Detect which cell encompasses the target text, then output its (x, y) center coordinate. 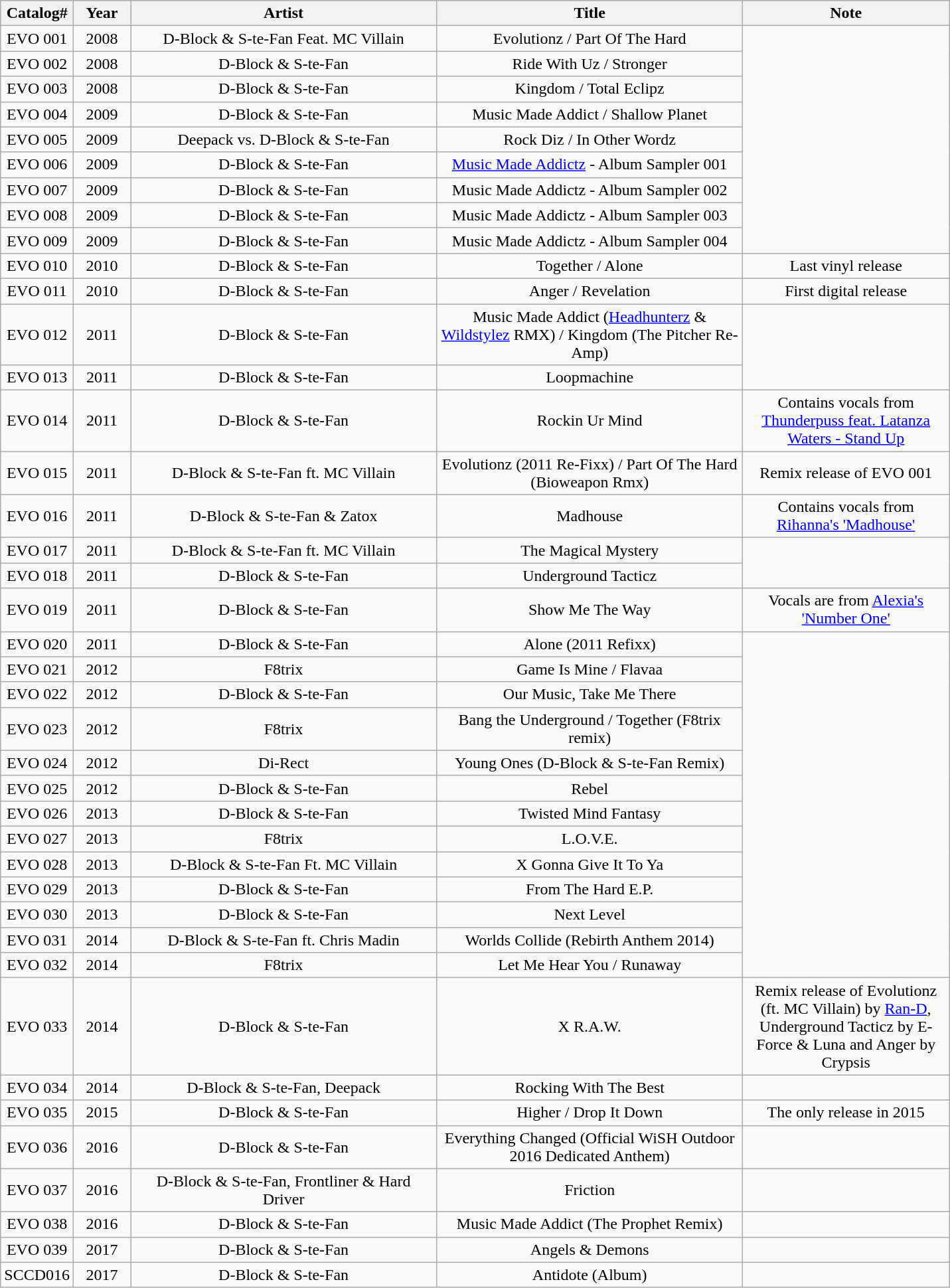
Antidote (Album) (590, 1275)
EVO 017 (37, 550)
EVO 024 (37, 763)
Year (102, 13)
Catalog# (37, 13)
EVO 018 (37, 576)
D-Block & S-te-Fan & Zatox (284, 517)
Bang the Underground / Together (F8trix remix) (590, 729)
EVO 037 (37, 1190)
Worlds Collide (Rebirth Anthem 2014) (590, 940)
D-Block & S-te-Fan Feat. MC Villain (284, 39)
Remix release of EVO 001 (846, 473)
Di-Rect (284, 763)
Alone (2011 Refixx) (590, 644)
Rebel (590, 788)
Rock Diz / In Other Wordz (590, 139)
SCCD016 (37, 1275)
Music Made Addict / Shallow Planet (590, 114)
Title (590, 13)
Madhouse (590, 517)
EVO 032 (37, 965)
Music Made Addictz - Album Sampler 001 (590, 165)
Kingdom / Total Eclipz (590, 89)
Contains vocals from Thunderpuss feat. Latanza Waters - Stand Up (846, 421)
EVO 025 (37, 788)
Music Made Addictz - Album Sampler 004 (590, 240)
Music Made Addict (The Prophet Remix) (590, 1224)
Last vinyl release (846, 266)
Next Level (590, 915)
EVO 039 (37, 1249)
EVO 031 (37, 940)
Twisted Mind Fantasy (590, 813)
EVO 006 (37, 165)
EVO 033 (37, 1026)
The only release in 2015 (846, 1113)
Evolutionz (2011 Re-Fixx) / Part Of The Hard (Bioweapon Rmx) (590, 473)
Deepack vs. D-Block & S-te-Fan (284, 139)
EVO 036 (37, 1147)
EVO 030 (37, 915)
EVO 001 (37, 39)
EVO 022 (37, 694)
Music Made Addictz - Album Sampler 003 (590, 215)
EVO 021 (37, 669)
EVO 035 (37, 1113)
From The Hard E.P. (590, 890)
D-Block & S-te-Fan ft. Chris Madin (284, 940)
Rocking With The Best (590, 1087)
Music Made Addict (Headhunterz & Wildstylez RMX) / Kingdom (The Pitcher Re-Amp) (590, 335)
EVO 014 (37, 421)
EVO 015 (37, 473)
Anger / Revelation (590, 291)
Vocals are from Alexia's 'Number One' (846, 609)
L.O.V.E. (590, 839)
EVO 007 (37, 190)
Evolutionz / Part Of The Hard (590, 39)
D-Block & S-te-Fan, Frontliner & Hard Driver (284, 1190)
Note (846, 13)
Rockin Ur Mind (590, 421)
Music Made Addictz - Album Sampler 002 (590, 190)
EVO 012 (37, 335)
Loopmachine (590, 378)
EVO 005 (37, 139)
The Magical Mystery (590, 550)
EVO 027 (37, 839)
Underground Tacticz (590, 576)
EVO 029 (37, 890)
EVO 004 (37, 114)
2015 (102, 1113)
EVO 026 (37, 813)
Together / Alone (590, 266)
Our Music, Take Me There (590, 694)
EVO 009 (37, 240)
EVO 019 (37, 609)
X Gonna Give It To Ya (590, 864)
Friction (590, 1190)
EVO 002 (37, 64)
EVO 028 (37, 864)
EVO 003 (37, 89)
EVO 020 (37, 644)
EVO 038 (37, 1224)
Angels & Demons (590, 1249)
EVO 011 (37, 291)
D-Block & S-te-Fan Ft. MC Villain (284, 864)
EVO 016 (37, 517)
EVO 023 (37, 729)
Artist (284, 13)
X R.A.W. (590, 1026)
First digital release (846, 291)
Remix release of Evolutionz (ft. MC Villain) by Ran-D, Underground Tacticz by E-Force & Luna and Anger by Crypsis (846, 1026)
Contains vocals from Rihanna's 'Madhouse' (846, 517)
Ride With Uz / Stronger (590, 64)
EVO 008 (37, 215)
EVO 034 (37, 1087)
Show Me The Way (590, 609)
EVO 013 (37, 378)
Higher / Drop It Down (590, 1113)
D-Block & S-te-Fan, Deepack (284, 1087)
Young Ones (D-Block & S-te-Fan Remix) (590, 763)
Everything Changed (Official WiSH Outdoor 2016 Dedicated Anthem) (590, 1147)
EVO 010 (37, 266)
Let Me Hear You / Runaway (590, 965)
Game Is Mine / Flavaa (590, 669)
